Return [X, Y] of the center of cell containing provided text 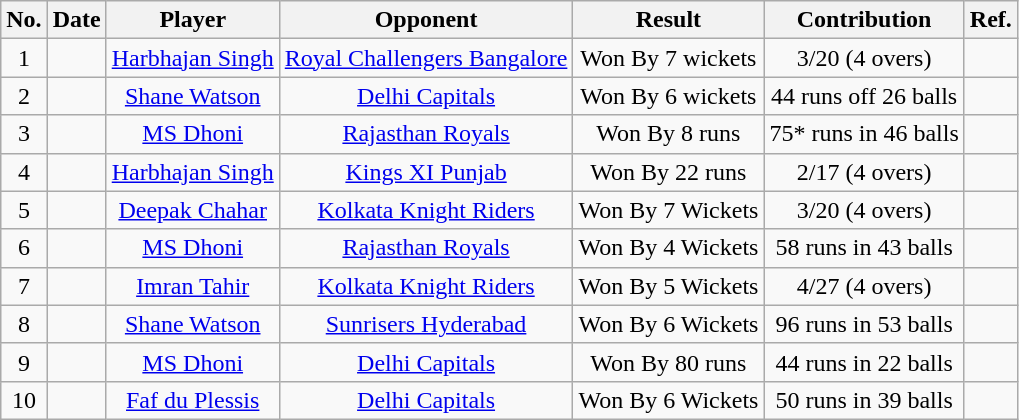
4/27 (4 overs) [864, 286]
3 [24, 134]
44 runs in 22 balls [864, 362]
7 [24, 286]
58 runs in 43 balls [864, 248]
Opponent [426, 20]
Ref. [990, 20]
Sunrisers Hyderabad [426, 324]
No. [24, 20]
Result [668, 20]
9 [24, 362]
Won By 22 runs [668, 172]
1 [24, 58]
Player [192, 20]
5 [24, 210]
50 runs in 39 balls [864, 400]
Won By 4 Wickets [668, 248]
2/17 (4 overs) [864, 172]
75* runs in 46 balls [864, 134]
Won By 6 wickets [668, 96]
Won By 5 Wickets [668, 286]
10 [24, 400]
Faf du Plessis [192, 400]
Royal Challengers Bangalore [426, 58]
4 [24, 172]
Won By 80 runs [668, 362]
8 [24, 324]
Kings XI Punjab [426, 172]
96 runs in 53 balls [864, 324]
Deepak Chahar [192, 210]
Contribution [864, 20]
Date [76, 20]
Won By 7 wickets [668, 58]
2 [24, 96]
Won By 8 runs [668, 134]
44 runs off 26 balls [864, 96]
6 [24, 248]
Won By 7 Wickets [668, 210]
Imran Tahir [192, 286]
